Capture the cell that displays the provided text and extract its [x, y] central coordinate. 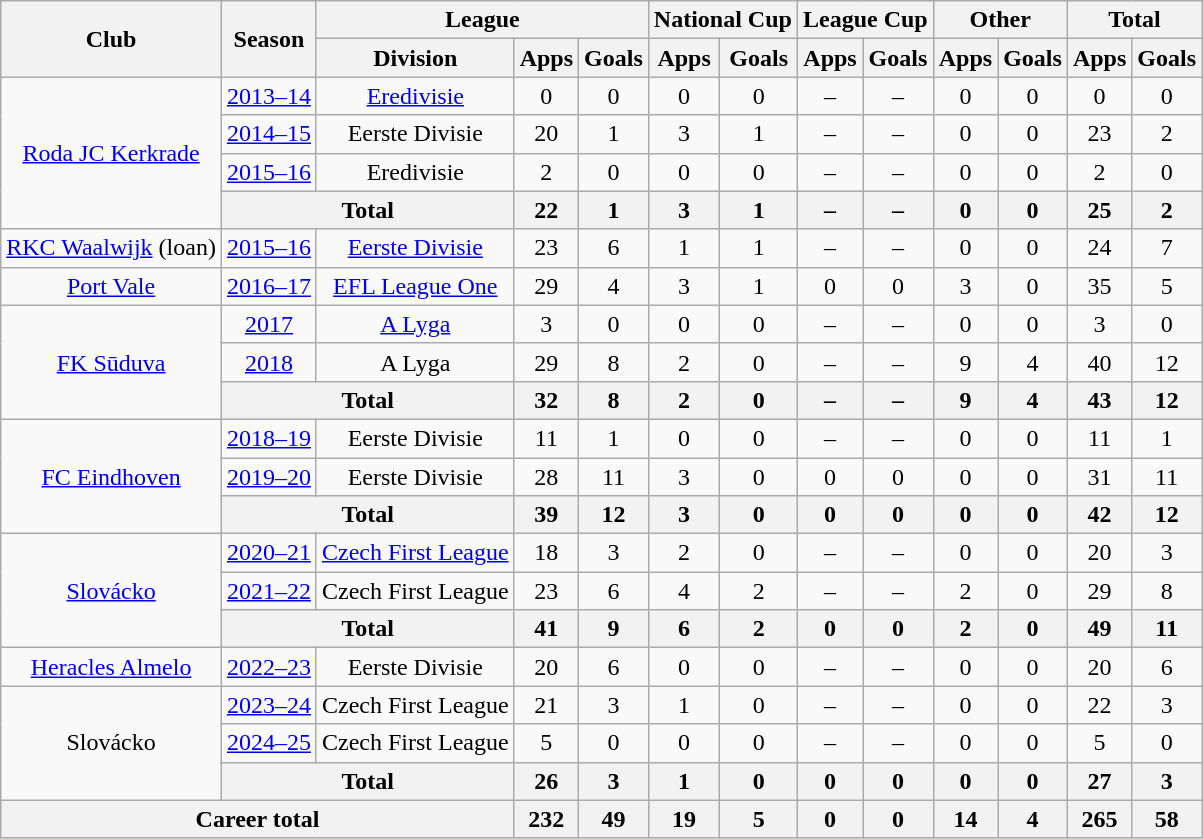
RKC Waalwijk (loan) [112, 248]
21 [546, 705]
2022–23 [268, 667]
2016–17 [268, 286]
2019–20 [268, 477]
Season [268, 39]
40 [1099, 362]
26 [546, 781]
2013–14 [268, 96]
League Cup [865, 20]
2014–15 [268, 134]
League [482, 20]
2017 [268, 324]
2018–19 [268, 438]
EFL League One [415, 286]
58 [1167, 819]
Club [112, 39]
2020–21 [268, 553]
National Cup [722, 20]
42 [1099, 515]
2018 [268, 362]
2021–22 [268, 591]
18 [546, 553]
24 [1099, 248]
Heracles Almelo [112, 667]
25 [1099, 210]
FC Eindhoven [112, 476]
FK Sūduva [112, 362]
43 [1099, 400]
14 [965, 819]
2023–24 [268, 705]
Division [415, 58]
Other [1000, 20]
27 [1099, 781]
19 [684, 819]
232 [546, 819]
7 [1167, 248]
265 [1099, 819]
35 [1099, 286]
2024–25 [268, 743]
39 [546, 515]
41 [546, 629]
31 [1099, 477]
32 [546, 400]
Port Vale [112, 286]
Roda JC Kerkrade [112, 153]
28 [546, 477]
Career total [258, 819]
